Determine the (X, Y) coordinate at the center of the cell enclosing the given text.  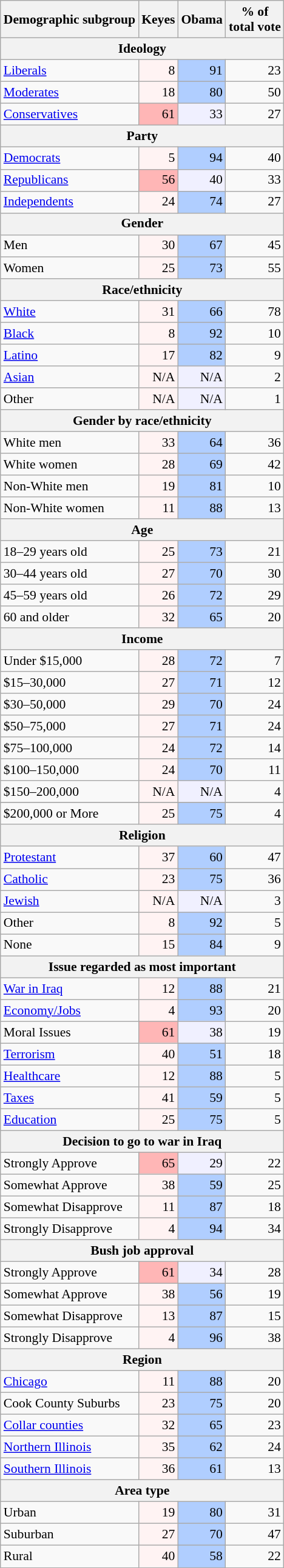
Liberals (69, 71)
Under $15,000 (69, 661)
Rural (69, 1556)
45 (255, 246)
Moral Issues (69, 1032)
Suburban (69, 1535)
26 (158, 595)
81 (201, 486)
62 (201, 1447)
White (69, 312)
$100–150,000 (69, 770)
Non-White women (69, 508)
91 (201, 71)
Cook County Suburbs (69, 1404)
Taxes (69, 1098)
Black (69, 333)
14 (255, 749)
Race/ethnicity (142, 290)
Bush job approval (142, 1251)
Age (142, 530)
18–29 years old (69, 552)
66 (201, 312)
Non-White men (69, 486)
55 (255, 268)
45–59 years old (69, 595)
Ideology (142, 49)
% oftotal vote (255, 19)
37 (158, 858)
Independents (69, 202)
3 (255, 901)
58 (201, 1556)
51 (201, 1054)
2 (255, 377)
1 (255, 399)
Terrorism (69, 1054)
Gender (142, 224)
Gender by race/ethnicity (142, 421)
35 (158, 1447)
41 (158, 1098)
Latino (69, 355)
Republicans (69, 180)
Income (142, 639)
Southern Illinois (69, 1469)
93 (201, 1010)
Area type (142, 1491)
$200,000 or More (69, 814)
96 (201, 1338)
Obama (201, 19)
64 (201, 442)
Asian (69, 377)
Chicago (69, 1382)
50 (255, 93)
Decision to go to war in Iraq (142, 1141)
84 (201, 945)
Protestant (69, 858)
7 (255, 661)
Northern Illinois (69, 1447)
42 (255, 464)
Demographic subgroup (69, 19)
Keyes (158, 19)
Issue regarded as most important (142, 967)
Men (69, 246)
60 (201, 858)
Party (142, 136)
$150–200,000 (69, 792)
Religion (142, 836)
17 (158, 355)
$15–30,000 (69, 682)
Catholic (69, 879)
78 (255, 312)
$30–50,000 (69, 705)
War in Iraq (69, 989)
Region (142, 1360)
82 (201, 355)
White women (69, 464)
None (69, 945)
Healthcare (69, 1076)
White men (69, 442)
30–44 years old (69, 573)
Democrats (69, 158)
60 and older (69, 617)
Urban (69, 1513)
$75–100,000 (69, 749)
$50–75,000 (69, 727)
Collar counties (69, 1426)
Jewish (69, 901)
69 (201, 464)
67 (201, 246)
Economy/Jobs (69, 1010)
Conservatives (69, 115)
Education (69, 1119)
Moderates (69, 93)
Women (69, 268)
74 (201, 202)
